From the cell containing the given text, extract its center point as [x, y] coordinate. 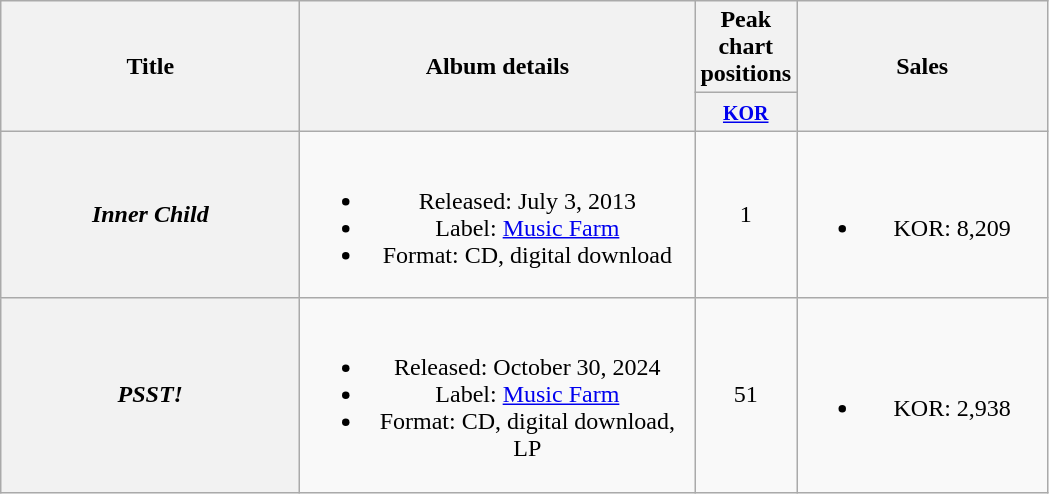
Released: October 30, 2024Label: Music FarmFormat: CD, digital download, LP [498, 395]
1 [746, 214]
Peak chart positions [746, 47]
Sales [922, 66]
KOR: 8,209 [922, 214]
51 [746, 395]
KOR: 2,938 [922, 395]
Title [150, 66]
PSST! [150, 395]
Released: July 3, 2013Label: Music FarmFormat: CD, digital download [498, 214]
KOR [746, 112]
Album details [498, 66]
Inner Child [150, 214]
